Detect which cell encompasses the target text, then output its (X, Y) center coordinate. 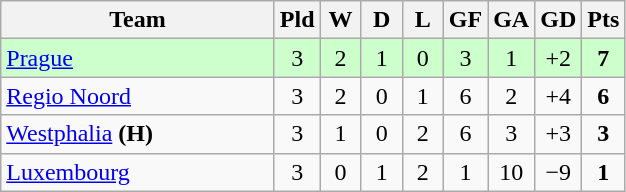
Luxembourg (138, 172)
7 (604, 58)
10 (512, 172)
GA (512, 20)
Team (138, 20)
+4 (558, 96)
Westphalia (H) (138, 134)
Pld (297, 20)
+2 (558, 58)
+3 (558, 134)
D (382, 20)
GF (465, 20)
Prague (138, 58)
Pts (604, 20)
GD (558, 20)
L (422, 20)
W (340, 20)
−9 (558, 172)
Regio Noord (138, 96)
